Provide the [x, y] coordinate of the cell's center where the given text is located.  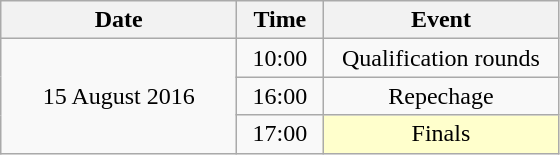
Time [280, 20]
16:00 [280, 96]
Repechage [441, 96]
Qualification rounds [441, 58]
17:00 [280, 134]
Date [119, 20]
Event [441, 20]
15 August 2016 [119, 96]
10:00 [280, 58]
Finals [441, 134]
